Pinpoint the cell where the given text exists, returning its [x, y] midpoint coordinate. 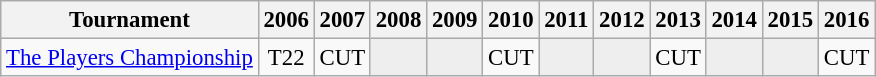
2012 [622, 20]
2014 [734, 20]
2007 [342, 20]
2010 [511, 20]
2006 [286, 20]
2013 [678, 20]
T22 [286, 58]
2008 [398, 20]
2015 [790, 20]
2009 [455, 20]
2016 [846, 20]
The Players Championship [130, 58]
2011 [566, 20]
Tournament [130, 20]
